Detect which cell encompasses the target text, then output its (x, y) center coordinate. 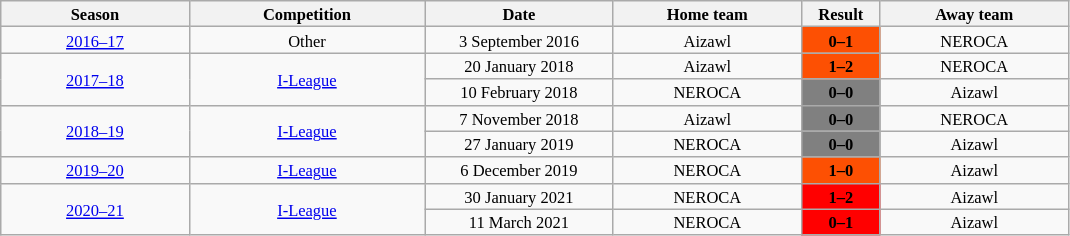
2018–19 (95, 131)
20 January 2018 (519, 66)
Competition (307, 14)
1–0 (841, 170)
2019–20 (95, 170)
10 February 2018 (519, 92)
30 January 2021 (519, 196)
27 January 2019 (519, 144)
2020–21 (95, 209)
3 September 2016 (519, 40)
7 November 2018 (519, 118)
2017–18 (95, 79)
Season (95, 14)
Result (841, 14)
Home team (707, 14)
11 March 2021 (519, 222)
6 December 2019 (519, 170)
2016–17 (95, 40)
Date (519, 14)
Other (307, 40)
Away team (974, 14)
